Detect which cell encompasses the target text, then output its (X, Y) center coordinate. 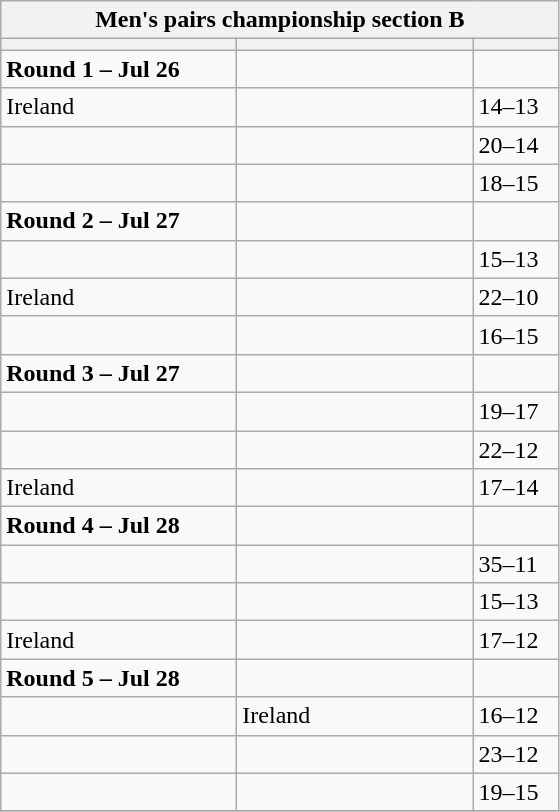
22–10 (516, 297)
Round 5 – Jul 28 (119, 678)
22–12 (516, 449)
Round 2 – Jul 27 (119, 221)
Round 1 – Jul 26 (119, 69)
35–11 (516, 564)
Men's pairs championship section B (280, 20)
18–15 (516, 183)
19–15 (516, 792)
20–14 (516, 145)
16–15 (516, 335)
Round 3 – Jul 27 (119, 373)
19–17 (516, 411)
23–12 (516, 754)
Round 4 – Jul 28 (119, 526)
17–14 (516, 488)
16–12 (516, 716)
17–12 (516, 640)
14–13 (516, 107)
